Pinpoint the cell where the given text exists, returning its (X, Y) midpoint coordinate. 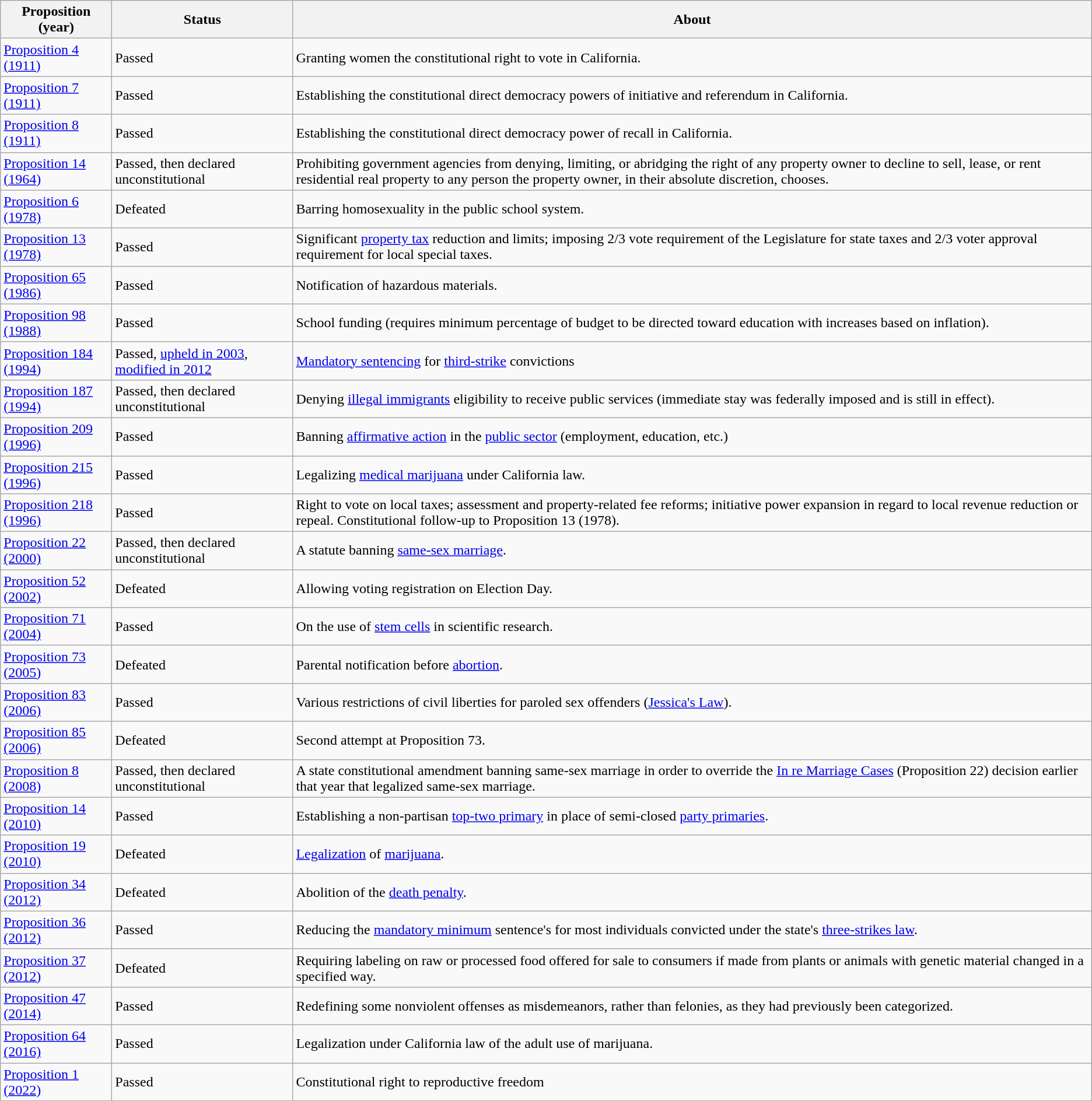
Denying illegal immigrants eligibility to receive public services (immediate stay was federally imposed and is still in effect). (692, 399)
Proposition 215 (1996) (56, 475)
Proposition 36 (2012) (56, 930)
Proposition 37 (2012) (56, 968)
Establishing the constitutional direct democracy power of recall in California. (692, 133)
About (692, 20)
Proposition 65 (1986) (56, 285)
Proposition 52 (2002) (56, 589)
Proposition 7 (1911) (56, 96)
Redefining some nonviolent offenses as misdemeanors, rather than felonies, as they had previously been categorized. (692, 1005)
Proposition (year) (56, 20)
Proposition 13 (1978) (56, 247)
Proposition 14 (1964) (56, 171)
A statute banning same-sex marriage. (692, 550)
Abolition of the death penalty. (692, 892)
Barring homosexuality in the public school system. (692, 209)
Status (202, 20)
Mandatory sentencing for third-strike convictions (692, 360)
Proposition 83 (2006) (56, 702)
Proposition 187 (1994) (56, 399)
Proposition 71 (2004) (56, 626)
Second attempt at Proposition 73. (692, 741)
Proposition 8 (1911) (56, 133)
Proposition 184 (1994) (56, 360)
Proposition 14 (2010) (56, 816)
On the use of stem cells in scientific research. (692, 626)
Proposition 85 (2006) (56, 741)
Proposition 98 (1988) (56, 323)
Proposition 218 (1996) (56, 513)
Parental notification before abortion. (692, 665)
School funding (requires minimum percentage of budget to be directed toward education with increases based on inflation). (692, 323)
Proposition 34 (2012) (56, 892)
Banning affirmative action in the public sector (employment, education, etc.) (692, 436)
Legalizing medical marijuana under California law. (692, 475)
Legalization of marijuana. (692, 854)
Proposition 73 (2005) (56, 665)
Proposition 47 (2014) (56, 1005)
Granting women the constitutional right to vote in California. (692, 57)
Legalization under California law of the adult use of marijuana. (692, 1044)
Proposition 22 (2000) (56, 550)
Constitutional right to reproductive freedom (692, 1081)
Various restrictions of civil liberties for paroled sex offenders (Jessica's Law). (692, 702)
Proposition 19 (2010) (56, 854)
Proposition 1 (2022) (56, 1081)
Proposition 4 (1911) (56, 57)
Notification of hazardous materials. (692, 285)
Proposition 8 (2008) (56, 778)
Passed, upheld in 2003, modified in 2012 (202, 360)
Reducing the mandatory minimum sentence's for most individuals convicted under the state's three-strikes law. (692, 930)
Allowing voting registration on Election Day. (692, 589)
Proposition 209 (1996) (56, 436)
Establishing a non-partisan top-two primary in place of semi-closed party primaries. (692, 816)
Establishing the constitutional direct democracy powers of initiative and referendum in California. (692, 96)
Proposition 64 (2016) (56, 1044)
Proposition 6 (1978) (56, 209)
